Locate the cell with the specified text and output its (x, y) center coordinate. 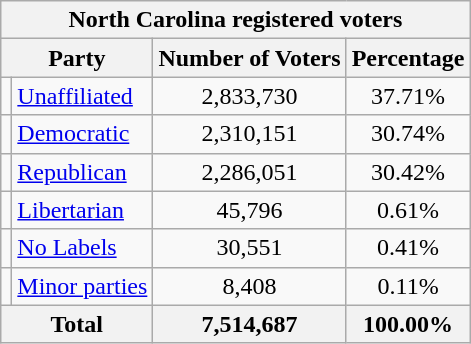
Republican (82, 172)
0.61% (408, 210)
Unaffiliated (82, 96)
Libertarian (82, 210)
2,310,151 (250, 134)
100.00% (408, 324)
Party (77, 58)
North Carolina registered voters (236, 20)
No Labels (82, 248)
Democratic (82, 134)
Minor parties (82, 286)
Number of Voters (250, 58)
30.74% (408, 134)
8,408 (250, 286)
2,286,051 (250, 172)
2,833,730 (250, 96)
0.41% (408, 248)
0.11% (408, 286)
30,551 (250, 248)
30.42% (408, 172)
Percentage (408, 58)
37.71% (408, 96)
7,514,687 (250, 324)
Total (77, 324)
45,796 (250, 210)
